Determine the [x, y] coordinate at the center of the cell enclosing the given text.  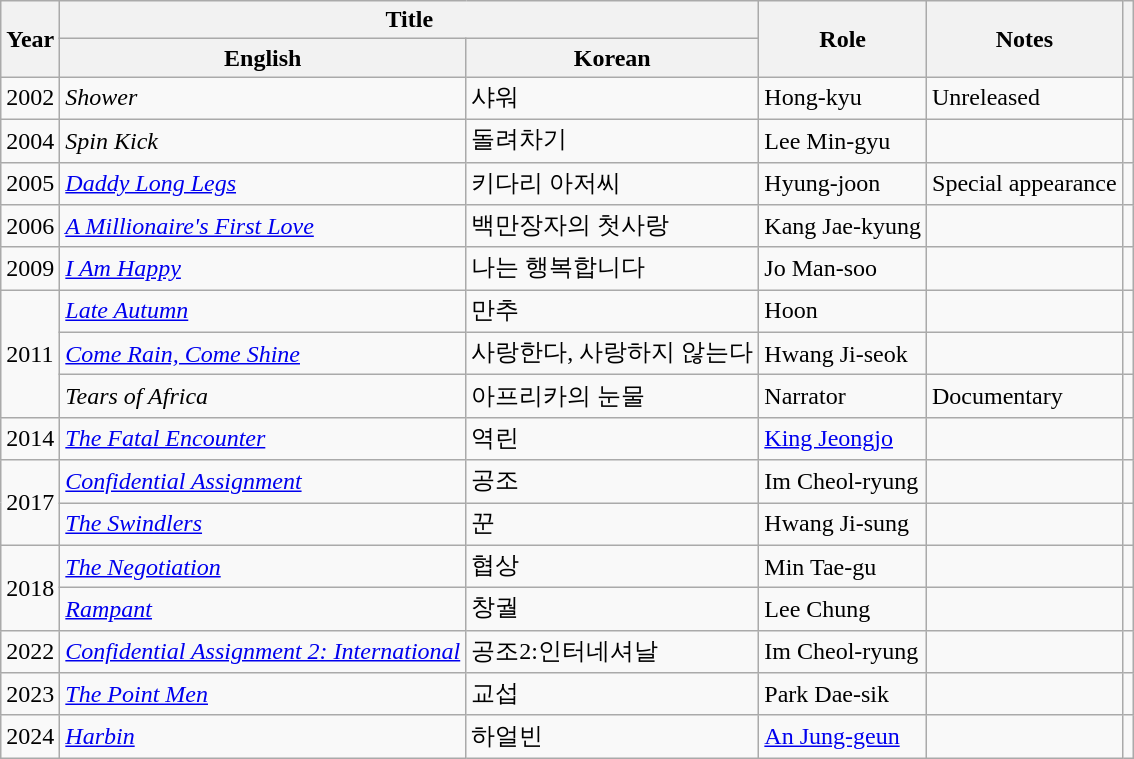
Hong-kyu [843, 98]
Jo Man-soo [843, 268]
Tears of Africa [263, 396]
Rampant [263, 610]
Spin Kick [263, 140]
The Point Men [263, 694]
2014 [30, 438]
샤워 [612, 98]
하얼빈 [612, 736]
협상 [612, 566]
Hoon [843, 312]
Korean [612, 58]
Late Autumn [263, 312]
2018 [30, 588]
The Swindlers [263, 524]
아프리카의 눈물 [612, 396]
공조 [612, 482]
Hwang Ji-sung [843, 524]
나는 행복합니다 [612, 268]
2011 [30, 354]
만추 [612, 312]
Daddy Long Legs [263, 184]
Lee Chung [843, 610]
2004 [30, 140]
A Millionaire's First Love [263, 226]
Documentary [1025, 396]
2002 [30, 98]
창궐 [612, 610]
An Jung-geun [843, 736]
Title [410, 20]
Role [843, 39]
Park Dae-sik [843, 694]
돌려차기 [612, 140]
교섭 [612, 694]
역린 [612, 438]
2024 [30, 736]
Confidential Assignment [263, 482]
King Jeongjo [843, 438]
2023 [30, 694]
백만장자의 첫사랑 [612, 226]
2005 [30, 184]
꾼 [612, 524]
Year [30, 39]
Lee Min-gyu [843, 140]
Min Tae-gu [843, 566]
English [263, 58]
2017 [30, 502]
Hwang Ji-seok [843, 354]
Narrator [843, 396]
공조2:인터네셔날 [612, 652]
Confidential Assignment 2: International [263, 652]
The Negotiation [263, 566]
Shower [263, 98]
Kang Jae-kyung [843, 226]
Harbin [263, 736]
Special appearance [1025, 184]
I Am Happy [263, 268]
키다리 아저씨 [612, 184]
2022 [30, 652]
Hyung-joon [843, 184]
The Fatal Encounter [263, 438]
사랑한다, 사랑하지 않는다 [612, 354]
Notes [1025, 39]
2009 [30, 268]
Unreleased [1025, 98]
Come Rain, Come Shine [263, 354]
2006 [30, 226]
